Output the [X, Y] coordinate of the center of the cell containing the given text.  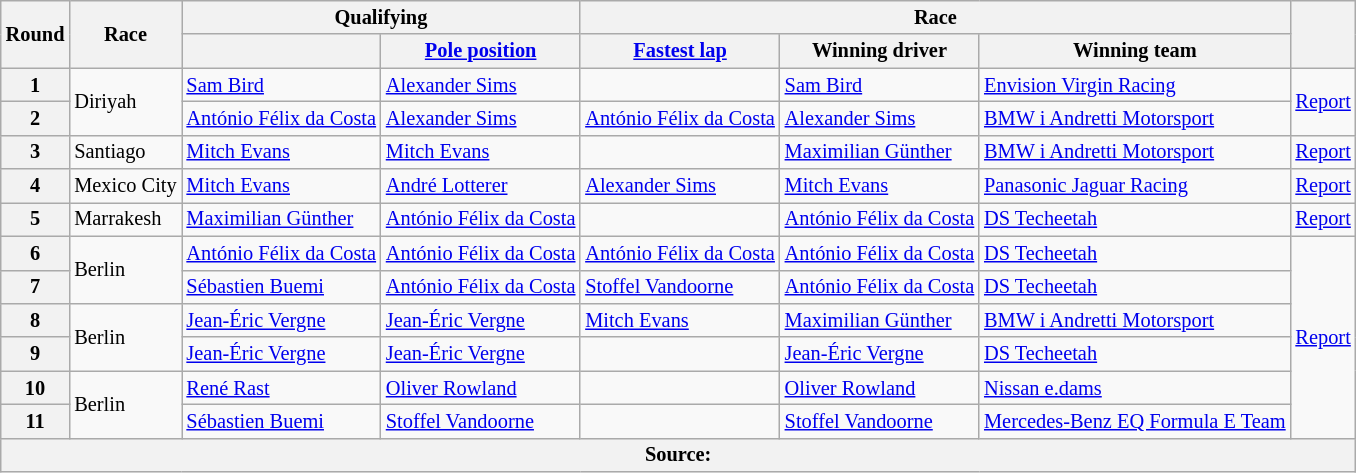
Round [36, 34]
1 [36, 85]
Qualifying [382, 17]
10 [36, 388]
6 [36, 253]
8 [36, 320]
Marrakesh [125, 219]
Nissan e.dams [1134, 388]
Panasonic Jaguar Racing [1134, 186]
Envision Virgin Racing [1134, 85]
11 [36, 421]
Pole position [480, 51]
René Rast [282, 388]
Winning team [1134, 51]
7 [36, 287]
Mexico City [125, 186]
4 [36, 186]
9 [36, 354]
Fastest lap [680, 51]
Diriyah [125, 102]
Santiago [125, 152]
André Lotterer [480, 186]
Source: [678, 455]
Winning driver [880, 51]
5 [36, 219]
Mercedes-Benz EQ Formula E Team [1134, 421]
2 [36, 118]
3 [36, 152]
